Locate the cell with the specified text and output its [X, Y] center coordinate. 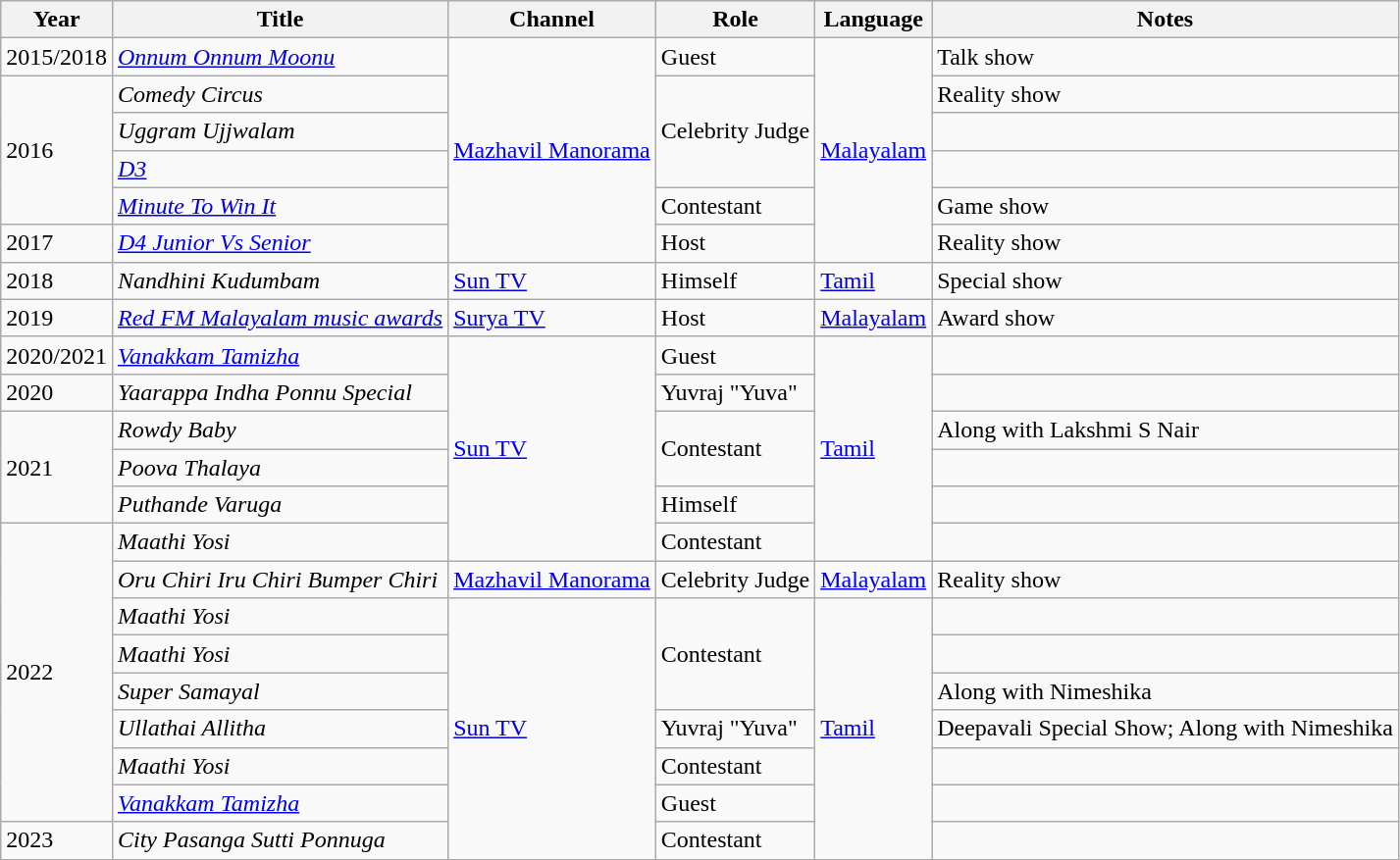
Rowdy Baby [280, 430]
Uggram Ujjwalam [280, 131]
2021 [57, 467]
Notes [1166, 20]
Channel [552, 20]
Poova Thalaya [280, 468]
Surya TV [552, 318]
Comedy Circus [280, 94]
Super Samayal [280, 691]
2016 [57, 150]
Deepavali Special Show; Along with Nimeshika [1166, 729]
Special show [1166, 280]
2015/2018 [57, 57]
Ullathai Allitha [280, 729]
Award show [1166, 318]
D4 Junior Vs Senior [280, 243]
Talk show [1166, 57]
2017 [57, 243]
2018 [57, 280]
Red FM Malayalam music awards [280, 318]
Nandhini Kudumbam [280, 280]
Language [873, 20]
2020 [57, 392]
City Pasanga Sutti Ponnuga [280, 840]
Game show [1166, 206]
2022 [57, 673]
Year [57, 20]
2023 [57, 840]
Onnum Onnum Moonu [280, 57]
Yaarappa Indha Ponnu Special [280, 392]
Title [280, 20]
2019 [57, 318]
Role [735, 20]
Oru Chiri Iru Chiri Bumper Chiri [280, 580]
2020/2021 [57, 355]
D3 [280, 169]
Puthande Varuga [280, 505]
Minute To Win It [280, 206]
Along with Lakshmi S Nair [1166, 430]
Along with Nimeshika [1166, 691]
